Capture the cell that displays the provided text and extract its (x, y) central coordinate. 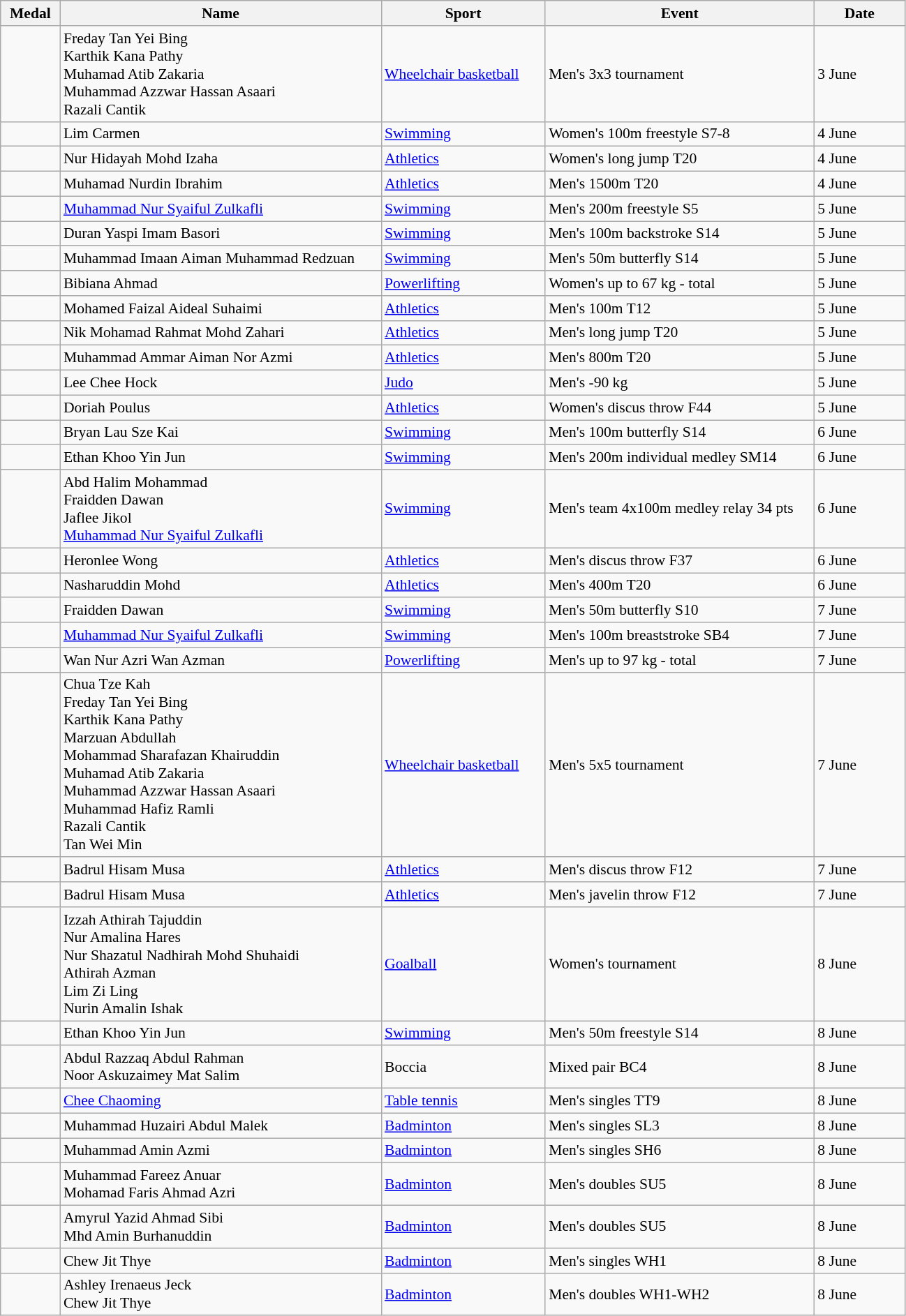
Chee Chaoming (221, 1101)
Date (859, 13)
Abdul Razzaq Abdul RahmanNoor Askuzaimey Mat Salim (221, 1068)
Boccia (463, 1068)
Duran Yaspi Imam Basori (221, 234)
Men's 100m T12 (680, 308)
Muhammad Huzairi Abdul Malek (221, 1126)
Men's up to 97 kg - total (680, 660)
Men's 100m backstroke S14 (680, 234)
Muhammad Amin Azmi (221, 1151)
Women's long jump T20 (680, 159)
Men's singles SH6 (680, 1151)
Men's 100m breaststroke SB4 (680, 635)
Muhammad Ammar Aiman Nor Azmi (221, 358)
Nasharuddin Mohd (221, 585)
Doriah Poulus (221, 407)
Fraidden Dawan (221, 611)
Women's up to 67 kg - total (680, 283)
Men's 3x3 tournament (680, 74)
Men's 400m T20 (680, 585)
Men's discus throw F12 (680, 870)
Men's team 4x100m medley relay 34 pts (680, 509)
Abd Halim MohammadFraidden DawanJaflee JikolMuhammad Nur Syaiful Zulkafli (221, 509)
Men's 800m T20 (680, 358)
Men's javelin throw F12 (680, 895)
Nur Hidayah Mohd Izaha (221, 159)
Wan Nur Azri Wan Azman (221, 660)
Men's 5x5 tournament (680, 765)
Men's singles SL3 (680, 1126)
Freday Tan Yei BingKarthik Kana PathyMuhamad Atib ZakariaMuhammad Azzwar Hassan AsaariRazali Cantik (221, 74)
3 June (859, 74)
Men's doubles WH1-WH2 (680, 1294)
Muhammad Imaan Aiman Muhammad Redzuan (221, 259)
Women's tournament (680, 964)
Men's 200m individual medley SM14 (680, 458)
Women's discus throw F44 (680, 407)
Name (221, 13)
Ashley Irenaeus JeckChew Jit Thye (221, 1294)
Muhamad Nurdin Ibrahim (221, 184)
Nik Mohamad Rahmat Mohd Zahari (221, 333)
Men's 200m freestyle S5 (680, 209)
Table tennis (463, 1101)
Izzah Athirah TajuddinNur Amalina HaresNur Shazatul Nadhirah Mohd ShuhaidiAthirah AzmanLim Zi LingNurin Amalin Ishak (221, 964)
Sport (463, 13)
Medal (31, 13)
Chew Jit Thye (221, 1261)
Men's 100m butterfly S14 (680, 433)
Men's discus throw F37 (680, 560)
Women's 100m freestyle S7-8 (680, 134)
Men's -90 kg (680, 383)
Lee Chee Hock (221, 383)
Men's 50m butterfly S14 (680, 259)
Lim Carmen (221, 134)
Men's long jump T20 (680, 333)
Men's 50m butterfly S10 (680, 611)
Mixed pair BC4 (680, 1068)
Mohamed Faizal Aideal Suhaimi (221, 308)
Men's singles TT9 (680, 1101)
Men's 1500m T20 (680, 184)
Heronlee Wong (221, 560)
Event (680, 13)
Bryan Lau Sze Kai (221, 433)
Bibiana Ahmad (221, 283)
Judo (463, 383)
Men's singles WH1 (680, 1261)
Men's 50m freestyle S14 (680, 1033)
Muhammad Fareez AnuarMohamad Faris Ahmad Azri (221, 1185)
Amyrul Yazid Ahmad SibiMhd Amin Burhanuddin (221, 1227)
Goalball (463, 964)
